Provide the (x, y) coordinate of the cell's center where the given text is located.  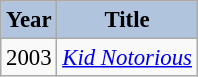
Title (127, 20)
Kid Notorious (127, 58)
2003 (29, 58)
Year (29, 20)
